Find where the given text appears and provide that cell's center as [x, y] coordinate. 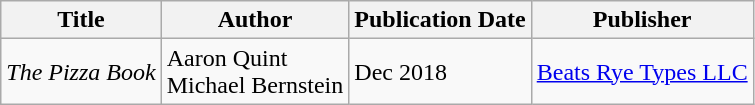
Title [81, 20]
Aaron QuintMichael Bernstein [255, 72]
The Pizza Book [81, 72]
Beats Rye Types LLC [642, 72]
Author [255, 20]
Dec 2018 [440, 72]
Publication Date [440, 20]
Publisher [642, 20]
